Capture the cell that displays the provided text and extract its [x, y] central coordinate. 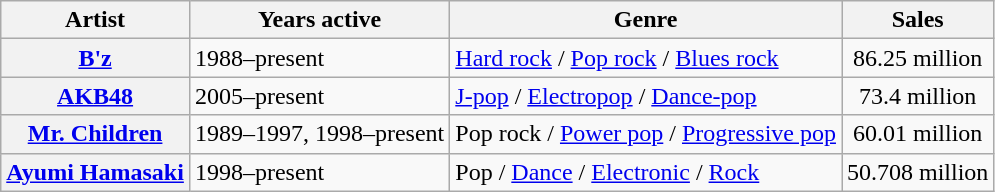
73.4 million [918, 96]
Sales [918, 20]
J-pop / Electropop / Dance-pop [646, 96]
Hard rock / Pop rock / Blues rock [646, 58]
1998–present [319, 172]
Artist [96, 20]
AKB48 [96, 96]
Genre [646, 20]
Mr. Children [96, 134]
Pop / Dance / Electronic / Rock [646, 172]
60.01 million [918, 134]
Ayumi Hamasaki [96, 172]
1988–present [319, 58]
1989–1997, 1998–present [319, 134]
2005–present [319, 96]
Years active [319, 20]
B'z [96, 58]
86.25 million [918, 58]
Pop rock / Power pop / Progressive pop [646, 134]
50.708 million [918, 172]
